Identify which cell holds the provided text, then report its [X, Y] central coordinate. 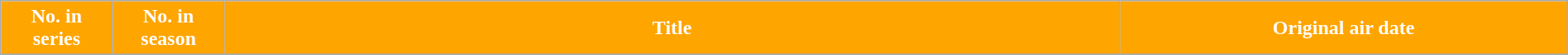
Original air date [1343, 28]
No. inseason [169, 28]
Title [672, 28]
No. inseries [56, 28]
